From the cell containing the given text, extract its center point as (x, y) coordinate. 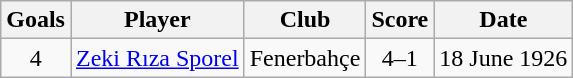
18 June 1926 (504, 58)
4–1 (400, 58)
Club (305, 20)
Goals (36, 20)
Zeki Rıza Sporel (157, 58)
4 (36, 58)
Player (157, 20)
Fenerbahçe (305, 58)
Date (504, 20)
Score (400, 20)
